Identify which cell holds the provided text, then report its [x, y] central coordinate. 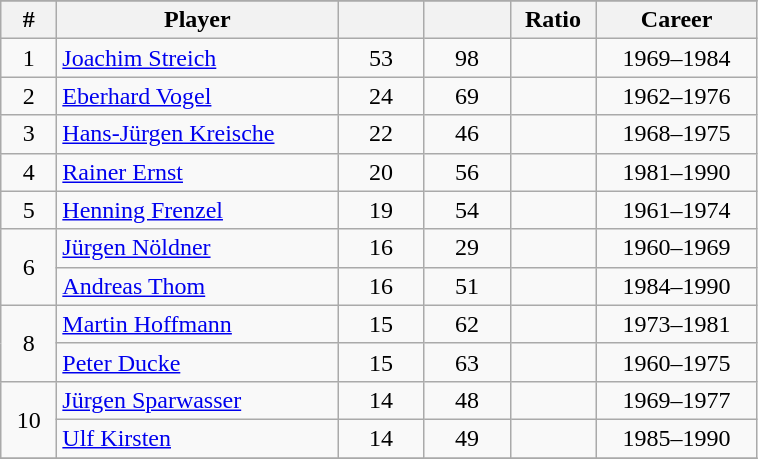
20 [381, 172]
Jürgen Nöldner [198, 248]
63 [467, 362]
Henning Frenzel [198, 210]
1969–1984 [676, 58]
22 [381, 134]
Martin Hoffmann [198, 324]
1969–1977 [676, 400]
1973–1981 [676, 324]
Andreas Thom [198, 286]
1962–1976 [676, 96]
5 [29, 210]
51 [467, 286]
8 [29, 343]
1985–1990 [676, 438]
1968–1975 [676, 134]
19 [381, 210]
48 [467, 400]
Eberhard Vogel [198, 96]
1960–1975 [676, 362]
1984–1990 [676, 286]
54 [467, 210]
1960–1969 [676, 248]
46 [467, 134]
29 [467, 248]
Career [676, 20]
98 [467, 58]
1 [29, 58]
53 [381, 58]
4 [29, 172]
10 [29, 419]
1961–1974 [676, 210]
Hans-Jürgen Kreische [198, 134]
6 [29, 267]
49 [467, 438]
Joachim Streich [198, 58]
24 [381, 96]
62 [467, 324]
Ratio [553, 20]
Rainer Ernst [198, 172]
Peter Ducke [198, 362]
Jürgen Sparwasser [198, 400]
56 [467, 172]
Player [198, 20]
Ulf Kirsten [198, 438]
2 [29, 96]
3 [29, 134]
69 [467, 96]
# [29, 20]
1981–1990 [676, 172]
